Find where the given text appears and provide that cell's center as (x, y) coordinate. 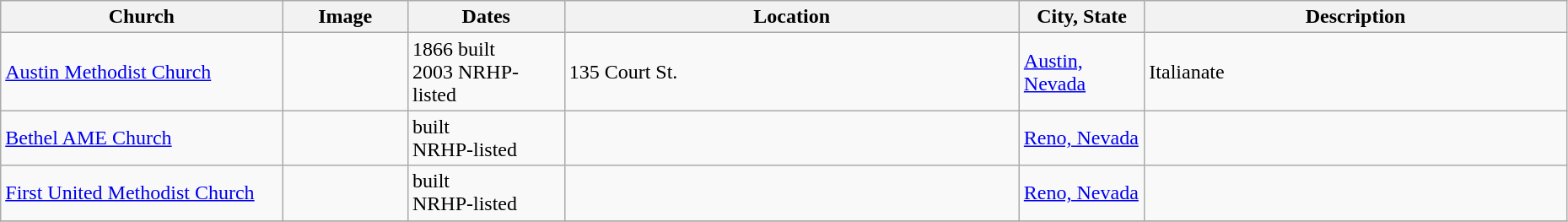
Description (1356, 17)
Image (346, 17)
Bethel AME Church (142, 138)
Austin Methodist Church (142, 72)
First United Methodist Church (142, 192)
1866 built2003 NRHP-listed (486, 72)
Austin, Nevada (1081, 72)
Church (142, 17)
Italianate (1356, 72)
City, State (1081, 17)
Dates (486, 17)
Location (791, 17)
135 Court St. (791, 72)
